Capture the cell that displays the provided text and extract its [x, y] central coordinate. 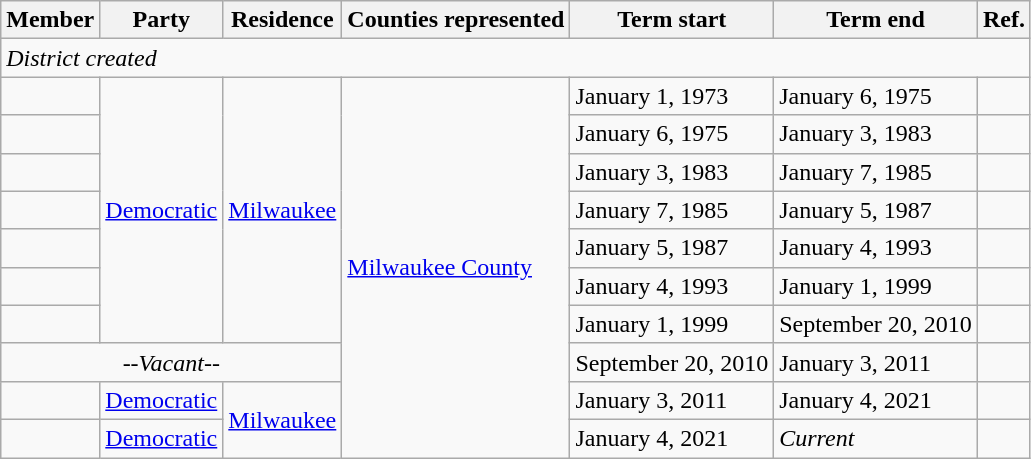
Current [876, 438]
Member [50, 20]
Party [162, 20]
District created [516, 58]
Residence [282, 20]
Term start [672, 20]
Term end [876, 20]
Counties represented [456, 20]
--Vacant-- [172, 362]
Milwaukee County [456, 268]
January 1, 1973 [672, 96]
Ref. [1004, 20]
